Locate the cell with the specified text and output its (X, Y) center coordinate. 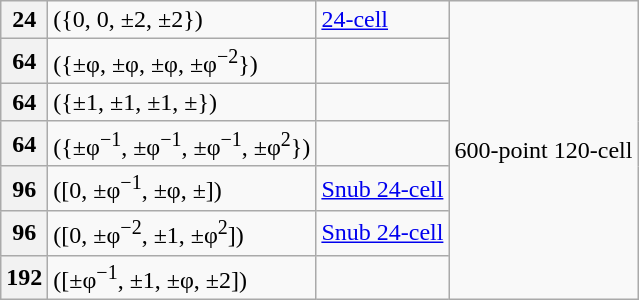
([±φ−1, ±1, ±φ, ±2]) (182, 278)
({0, 0, ±2, ±2}) (182, 20)
({±1, ±1, ±1, ±}) (182, 102)
192 (24, 278)
({±φ, ±φ, ±φ, ±φ−2}) (182, 62)
600-point 120-cell (544, 150)
([0, ±φ−2, ±1, ±φ2]) (182, 234)
([0, ±φ−1, ±φ, ±]) (182, 188)
({±φ−1, ±φ−1, ±φ−1, ±φ2}) (182, 144)
24-cell (382, 20)
24 (24, 20)
